Detect which cell encompasses the target text, then output its [x, y] center coordinate. 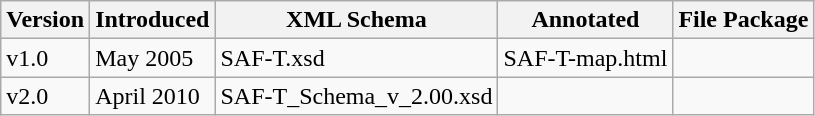
XML Schema [356, 20]
v2.0 [46, 96]
File Package [744, 20]
SAF-T.xsd [356, 58]
April 2010 [152, 96]
SAF-T-map.html [586, 58]
v1.0 [46, 58]
Introduced [152, 20]
Version [46, 20]
Annotated [586, 20]
SAF-T_Schema_v_2.00.xsd [356, 96]
May 2005 [152, 58]
